Determine the [X, Y] coordinate at the center of the cell enclosing the given text.  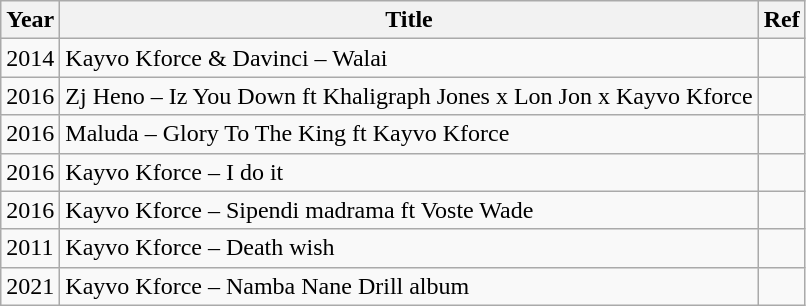
Maluda – Glory To The King ft Kayvo Kforce [409, 134]
Zj Heno – Iz You Down ft Khaligraph Jones x Lon Jon x Kayvo Kforce [409, 96]
Kayvo Kforce – I do it [409, 172]
Title [409, 20]
Kayvo Kforce – Death wish [409, 248]
Kayvo Kforce & Davinci – Walai [409, 58]
Ref [782, 20]
Year [30, 20]
2014 [30, 58]
2011 [30, 248]
Kayvo Kforce – Sipendi madrama ft Voste Wade [409, 210]
Kayvo Kforce – Namba Nane Drill album [409, 286]
2021 [30, 286]
